Detect which cell encompasses the target text, then output its [x, y] center coordinate. 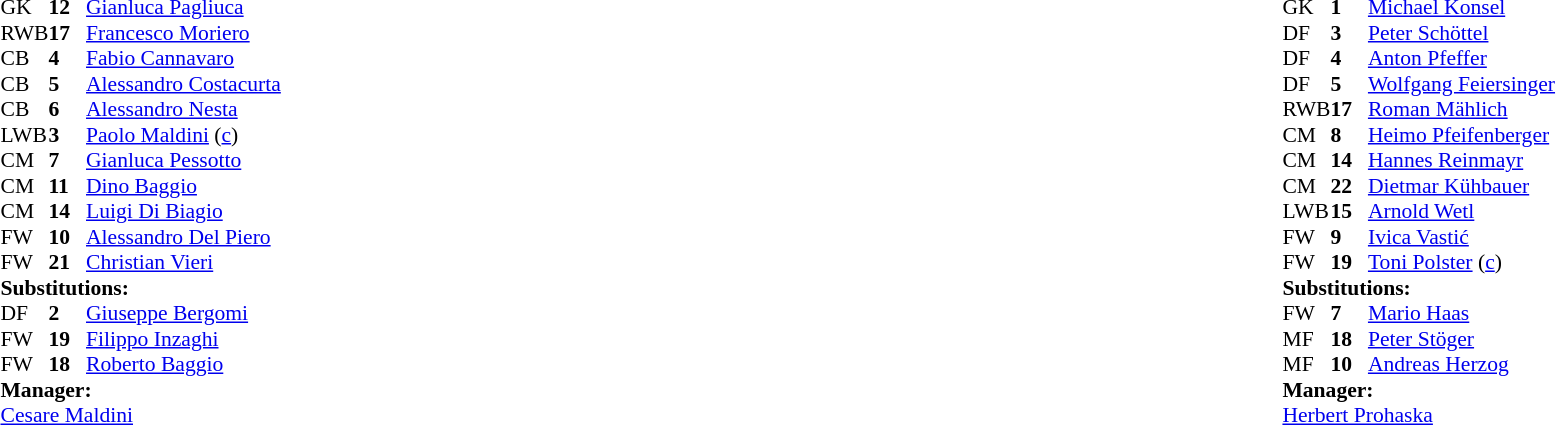
Alessandro Nesta [184, 109]
Roman Mählich [1462, 109]
Paolo Maldini (c) [184, 135]
Toni Polster (c) [1462, 263]
22 [1349, 186]
Fabio Cannavaro [184, 59]
15 [1349, 211]
Luigi Di Biagio [184, 211]
11 [67, 186]
Arnold Wetl [1462, 211]
Peter Schöttel [1462, 33]
Ivica Vastić [1462, 237]
6 [67, 109]
Gianluca Pessotto [184, 161]
Dino Baggio [184, 186]
Dietmar Kühbauer [1462, 186]
Christian Vieri [184, 263]
21 [67, 263]
Alessandro Del Piero [184, 237]
Mario Haas [1462, 313]
Wolfgang Feiersinger [1462, 84]
Francesco Moriero [184, 33]
Alessandro Costacurta [184, 84]
Giuseppe Bergomi [184, 313]
8 [1349, 135]
2 [67, 313]
9 [1349, 237]
Heimo Pfeifenberger [1462, 135]
Peter Stöger [1462, 339]
Hannes Reinmayr [1462, 161]
Filippo Inzaghi [184, 339]
Anton Pfeffer [1462, 59]
Andreas Herzog [1462, 365]
Roberto Baggio [184, 365]
